For the text-containing cell, return its midpoint in [X, Y] coordinate format. 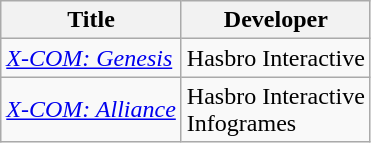
Developer [276, 20]
X-COM: Alliance [92, 110]
Hasbro InteractiveInfogrames [276, 110]
Title [92, 20]
X-COM: Genesis [92, 58]
Hasbro Interactive [276, 58]
